From the cell containing the given text, extract its center point as [x, y] coordinate. 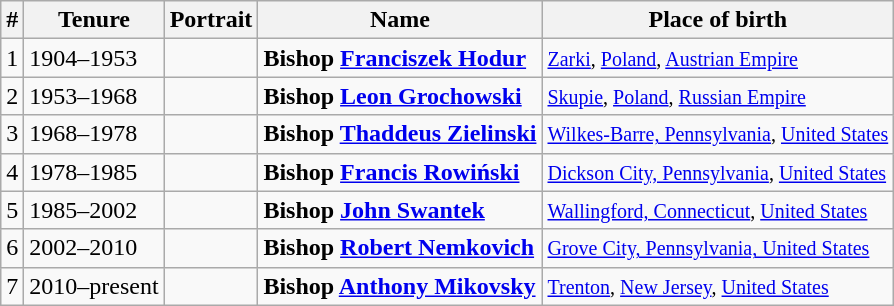
Bishop John Swantek [400, 210]
Skupie, Poland, Russian Empire [718, 96]
1985–2002 [94, 210]
2002–2010 [94, 248]
2 [12, 96]
Grove City, Pennsylvania, United States [718, 248]
3 [12, 134]
1953–1968 [94, 96]
1904–1953 [94, 58]
Wallingford, Connecticut, United States [718, 210]
Bishop Leon Grochowski [400, 96]
# [12, 20]
Bishop Anthony Mikovsky [400, 286]
7 [12, 286]
2010–present [94, 286]
Place of birth [718, 20]
Bishop Francis Rowiński [400, 172]
Zarki, Poland, Austrian Empire [718, 58]
Wilkes-Barre, Pennsylvania, United States [718, 134]
1968–1978 [94, 134]
Trenton, New Jersey, United States [718, 286]
5 [12, 210]
Tenure [94, 20]
Bishop Robert Nemkovich [400, 248]
1 [12, 58]
4 [12, 172]
Name [400, 20]
Bishop Thaddeus Zielinski [400, 134]
Bishop Franciszek Hodur [400, 58]
Portrait [211, 20]
1978–1985 [94, 172]
Dickson City, Pennsylvania, United States [718, 172]
6 [12, 248]
